Locate the cell with the specified text and output its (x, y) center coordinate. 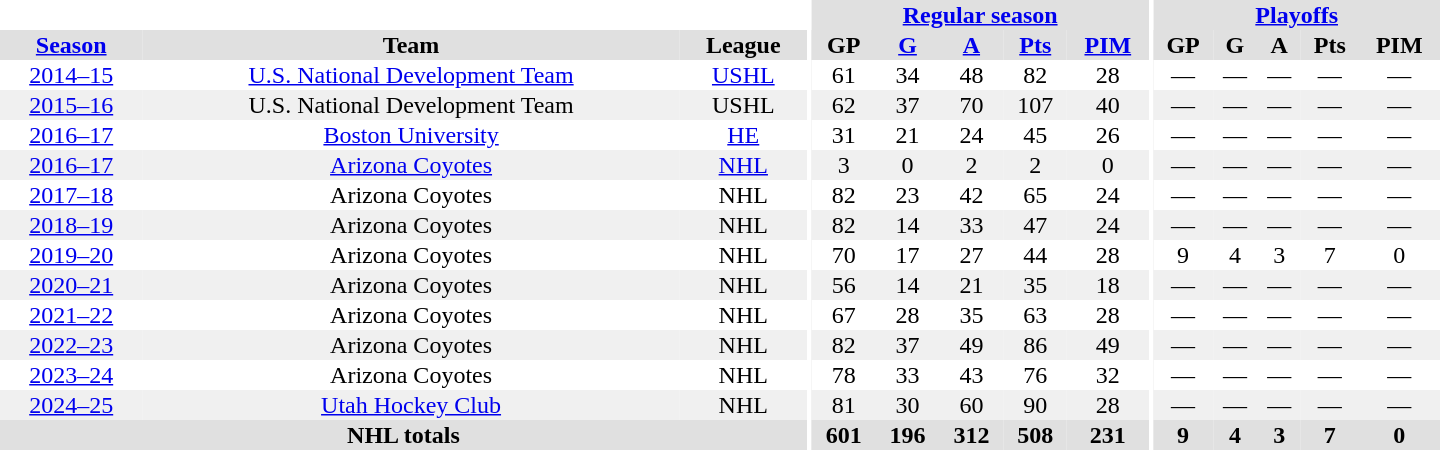
2015–16 (71, 105)
86 (1035, 345)
47 (1035, 225)
2018–19 (71, 225)
67 (844, 315)
27 (971, 255)
81 (844, 405)
Season (71, 45)
62 (844, 105)
601 (844, 435)
231 (1108, 435)
2024–25 (71, 405)
63 (1035, 315)
30 (908, 405)
40 (1108, 105)
34 (908, 75)
2021–22 (71, 315)
18 (1108, 285)
26 (1108, 135)
17 (908, 255)
43 (971, 375)
42 (971, 195)
Utah Hockey Club (410, 405)
90 (1035, 405)
2022–23 (71, 345)
56 (844, 285)
2014–15 (71, 75)
2019–20 (71, 255)
78 (844, 375)
45 (1035, 135)
2020–21 (71, 285)
League (744, 45)
196 (908, 435)
61 (844, 75)
60 (971, 405)
2017–18 (71, 195)
312 (971, 435)
Playoffs (1296, 15)
2023–24 (71, 375)
NHL totals (404, 435)
44 (1035, 255)
Boston University (410, 135)
65 (1035, 195)
107 (1035, 105)
48 (971, 75)
508 (1035, 435)
32 (1108, 375)
HE (744, 135)
23 (908, 195)
76 (1035, 375)
31 (844, 135)
Regular season (980, 15)
Team (410, 45)
